Scan for the cell matching the given text and deliver its [X, Y] coordinate at center. 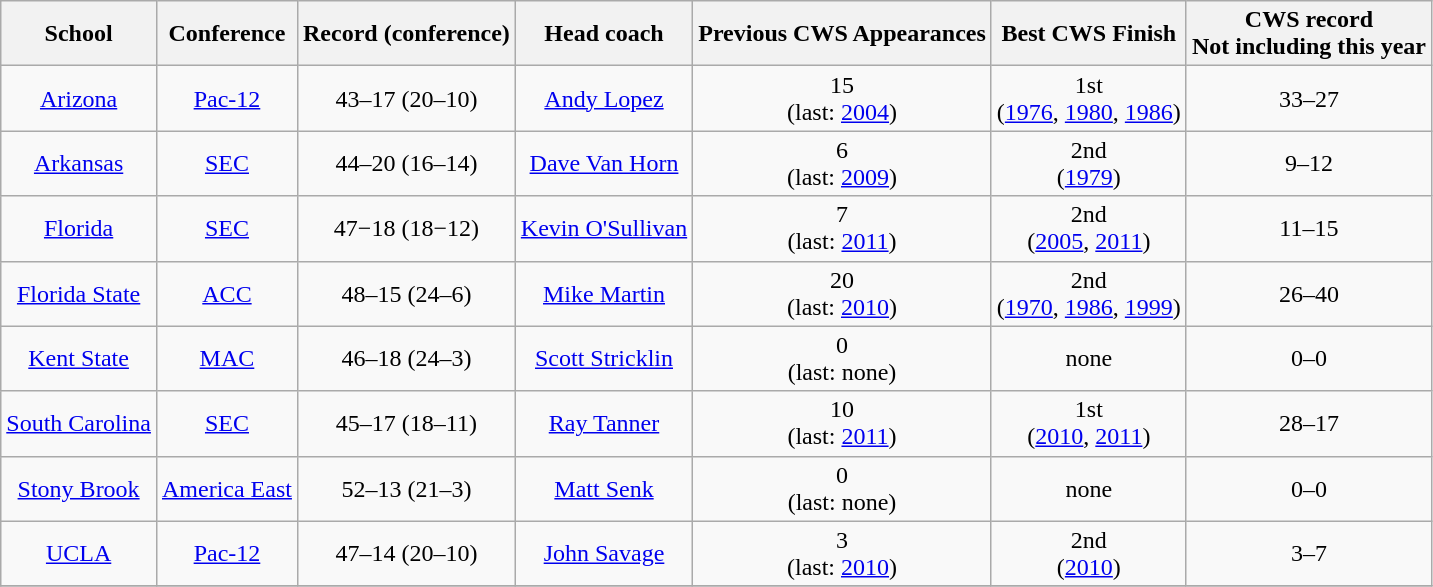
48–15 (24–6) [406, 294]
UCLA [79, 554]
43–17 (20–10) [406, 98]
47−18 (18−12) [406, 228]
Florida [79, 228]
7(last: 2011) [842, 228]
26–40 [1308, 294]
Conference [226, 34]
Dave Van Horn [604, 164]
Andy Lopez [604, 98]
America East [226, 488]
46–18 (24–3) [406, 358]
Scott Stricklin [604, 358]
Previous CWS Appearances [842, 34]
33–27 [1308, 98]
52–13 (21–3) [406, 488]
1st(2010, 2011) [1088, 424]
1st(1976, 1980, 1986) [1088, 98]
47–14 (20–10) [406, 554]
6(last: 2009) [842, 164]
2nd(2005, 2011) [1088, 228]
Kent State [79, 358]
2nd(2010) [1088, 554]
45–17 (18–11) [406, 424]
2nd(1970, 1986, 1999) [1088, 294]
Arizona [79, 98]
3(last: 2010) [842, 554]
Stony Brook [79, 488]
9–12 [1308, 164]
Record (conference) [406, 34]
10(last: 2011) [842, 424]
44–20 (16–14) [406, 164]
CWS recordNot including this year [1308, 34]
South Carolina [79, 424]
Kevin O'Sullivan [604, 228]
15(last: 2004) [842, 98]
School [79, 34]
28–17 [1308, 424]
11–15 [1308, 228]
ACC [226, 294]
Florida State [79, 294]
Head coach [604, 34]
Best CWS Finish [1088, 34]
John Savage [604, 554]
Ray Tanner [604, 424]
20(last: 2010) [842, 294]
Matt Senk [604, 488]
3–7 [1308, 554]
Arkansas [79, 164]
2nd(1979) [1088, 164]
Mike Martin [604, 294]
MAC [226, 358]
